For the text-containing cell, return its midpoint in (x, y) coordinate format. 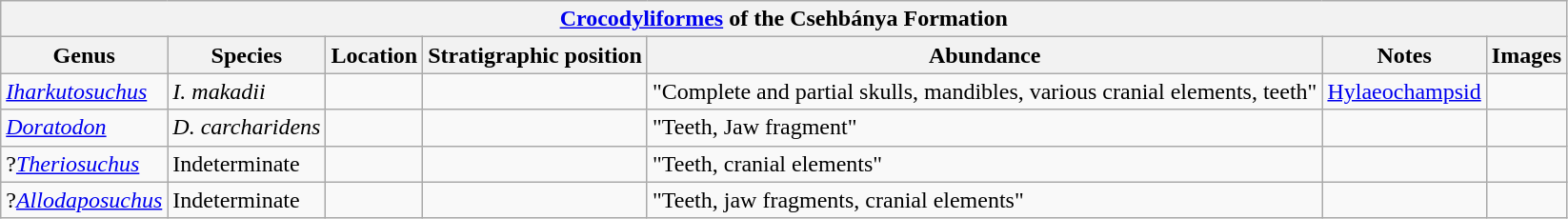
"Teeth, Jaw fragment" (984, 128)
Abundance (984, 55)
D. carcharidens (247, 128)
Images (1526, 55)
?Theriosuchus (84, 164)
Iharkutosuchus (84, 91)
Location (374, 55)
Stratigraphic position (535, 55)
Hylaeochampsid (1404, 91)
Doratodon (84, 128)
Genus (84, 55)
"Complete and partial skulls, mandibles, various cranial elements, teeth" (984, 91)
Crocodyliformes of the Csehbánya Formation (784, 19)
I. makadii (247, 91)
"Teeth, jaw fragments, cranial elements" (984, 200)
?Allodaposuchus (84, 200)
Notes (1404, 55)
Species (247, 55)
"Teeth, cranial elements" (984, 164)
